Return the (x, y) coordinate for the center point of the cell that contains the specified text.  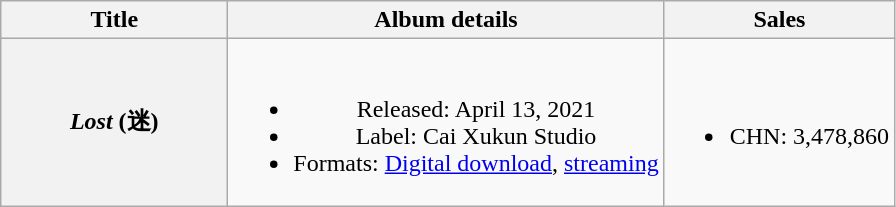
Released: April 13, 2021Label: Cai Xukun StudioFormats: Digital download, streaming (446, 122)
Album details (446, 20)
Lost (迷) (114, 122)
Sales (779, 20)
Title (114, 20)
CHN: 3,478,860 (779, 122)
